Detect which cell encompasses the target text, then output its (X, Y) center coordinate. 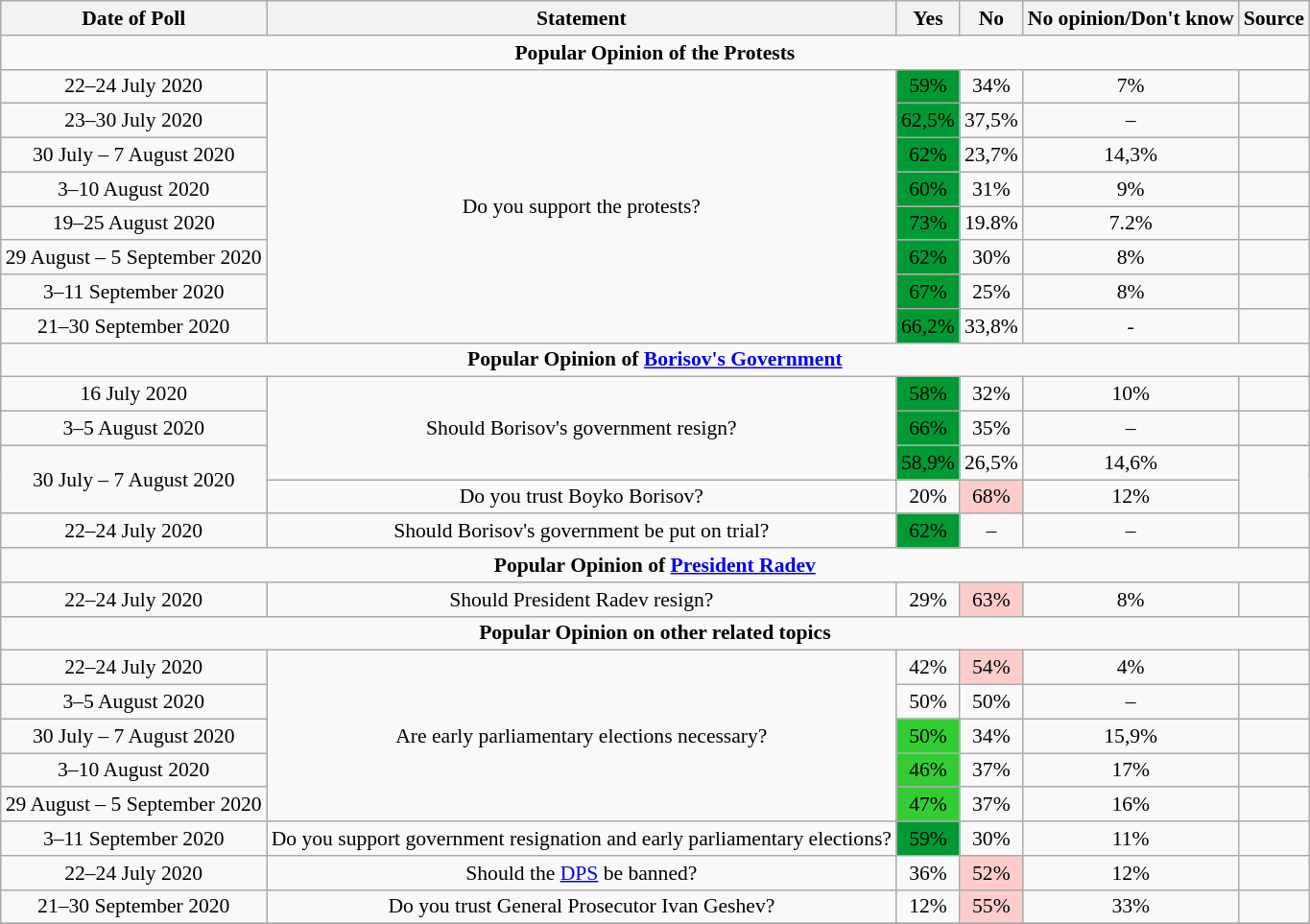
Statement (582, 18)
55% (991, 907)
Should Borisov's government be put on trial? (582, 532)
- (1131, 326)
16 July 2020 (134, 394)
31% (991, 189)
Are early parliamentary elections necessary? (582, 736)
Popular Opinion of Borisov's Government (655, 360)
16% (1131, 805)
54% (991, 668)
Should Borisov's government resign? (582, 428)
63% (991, 600)
33% (1131, 907)
4% (1131, 668)
35% (991, 429)
58% (928, 394)
47% (928, 805)
15,9% (1131, 736)
66,2% (928, 326)
No (991, 18)
73% (928, 224)
Popular Opinion of President Radev (655, 565)
11% (1131, 839)
29% (928, 600)
10% (1131, 394)
9% (1131, 189)
33,8% (991, 326)
23–30 July 2020 (134, 121)
60% (928, 189)
Should the DPS be banned? (582, 873)
52% (991, 873)
23,7% (991, 155)
36% (928, 873)
Popular Opinion on other related topics (655, 633)
19–25 August 2020 (134, 224)
Do you trust Boyko Borisov? (582, 497)
14,3% (1131, 155)
Do you trust General Prosecutor Ivan Geshev? (582, 907)
7% (1131, 86)
Date of Poll (134, 18)
14,6% (1131, 462)
Yes (928, 18)
19.8% (991, 224)
Popular Opinion of the Protests (655, 53)
58,9% (928, 462)
67% (928, 292)
26,5% (991, 462)
66% (928, 429)
37,5% (991, 121)
7.2% (1131, 224)
Should President Radev resign? (582, 600)
Do you support the protests? (582, 205)
62,5% (928, 121)
68% (991, 497)
20% (928, 497)
46% (928, 770)
17% (1131, 770)
25% (991, 292)
No opinion/Don't know (1131, 18)
32% (991, 394)
42% (928, 668)
Do you support government resignation and early parliamentary elections? (582, 839)
Source (1274, 18)
